Provide the (x, y) coordinate of the cell's center where the given text is located.  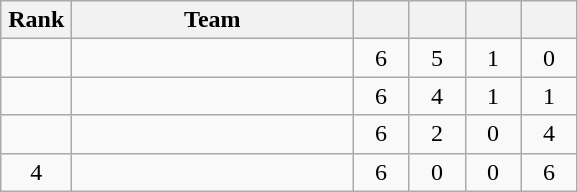
Rank (36, 20)
Team (212, 20)
2 (437, 134)
5 (437, 58)
